Return (X, Y) of the center of cell containing provided text 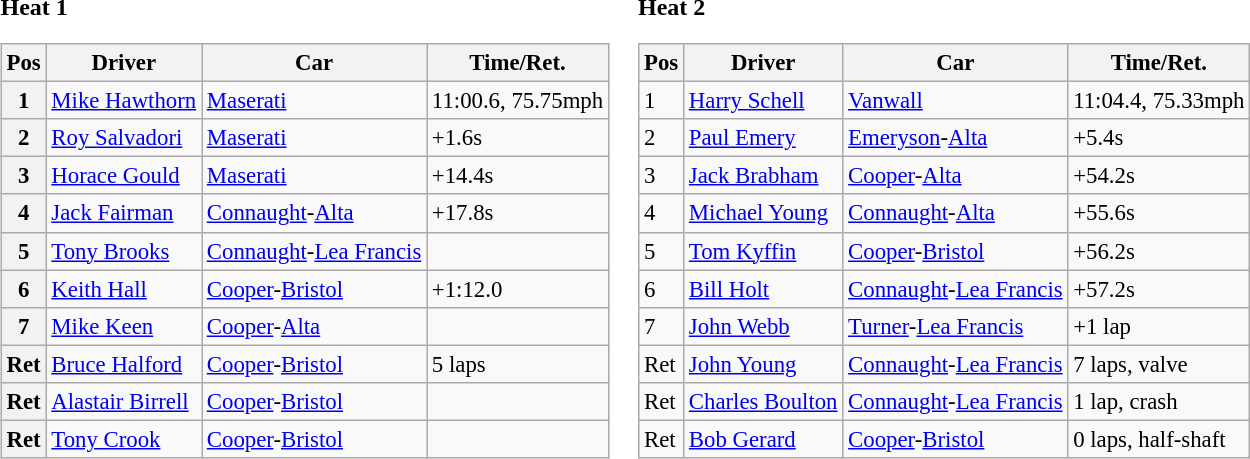
John Young (764, 364)
Vanwall (956, 101)
+1.6s (518, 138)
Bill Holt (764, 289)
+17.8s (518, 213)
+56.2s (1159, 251)
+5.4s (1159, 138)
Harry Schell (764, 101)
5 laps (518, 364)
+14.4s (518, 176)
Turner-Lea Francis (956, 326)
+57.2s (1159, 289)
Jack Fairman (124, 213)
+1 lap (1159, 326)
0 laps, half-shaft (1159, 439)
Horace Gould (124, 176)
John Webb (764, 326)
Michael Young (764, 213)
Tony Crook (124, 439)
Tony Brooks (124, 251)
Tom Kyffin (764, 251)
7 laps, valve (1159, 364)
+55.6s (1159, 213)
Jack Brabham (764, 176)
1 lap, crash (1159, 401)
11:00.6, 75.75mph (518, 101)
+1:12.0 (518, 289)
11:04.4, 75.33mph (1159, 101)
Alastair Birrell (124, 401)
+54.2s (1159, 176)
Bob Gerard (764, 439)
Emeryson-Alta (956, 138)
Charles Boulton (764, 401)
Bruce Halford (124, 364)
Mike Hawthorn (124, 101)
Paul Emery (764, 138)
Mike Keen (124, 326)
Roy Salvadori (124, 138)
Keith Hall (124, 289)
